For the text-containing cell, return its midpoint in [X, Y] coordinate format. 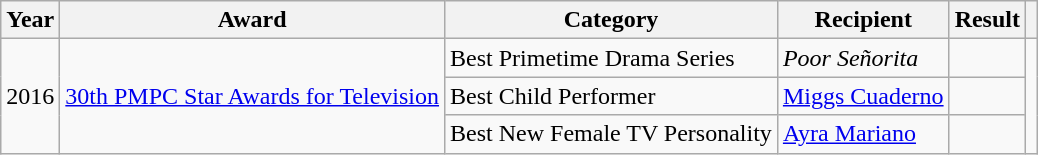
Award [252, 20]
Miggs Cuaderno [863, 96]
Category [612, 20]
Best New Female TV Personality [612, 134]
2016 [30, 96]
Ayra Mariano [863, 134]
30th PMPC Star Awards for Television [252, 96]
Recipient [863, 20]
Poor Señorita [863, 58]
Year [30, 20]
Best Child Performer [612, 96]
Best Primetime Drama Series [612, 58]
Result [987, 20]
